Return the (X, Y) coordinate for the center point of the cell that contains the specified text.  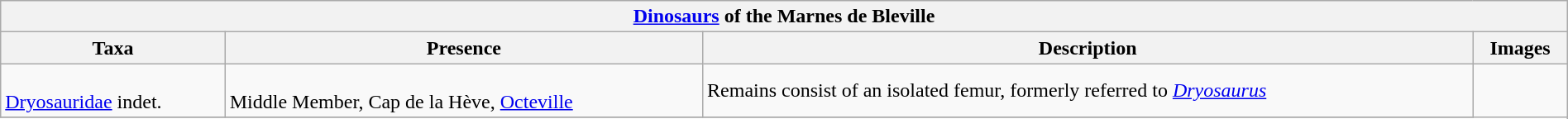
Description (1088, 48)
Remains consist of an isolated femur, formerly referred to Dryosaurus (1088, 91)
Dinosaurs of the Marnes de Bleville (784, 17)
Taxa (113, 48)
Presence (463, 48)
Images (1520, 48)
Middle Member, Cap de la Hève, Octeville (463, 91)
Dryosauridae indet. (113, 91)
